From the cell containing the given text, extract its center point as (X, Y) coordinate. 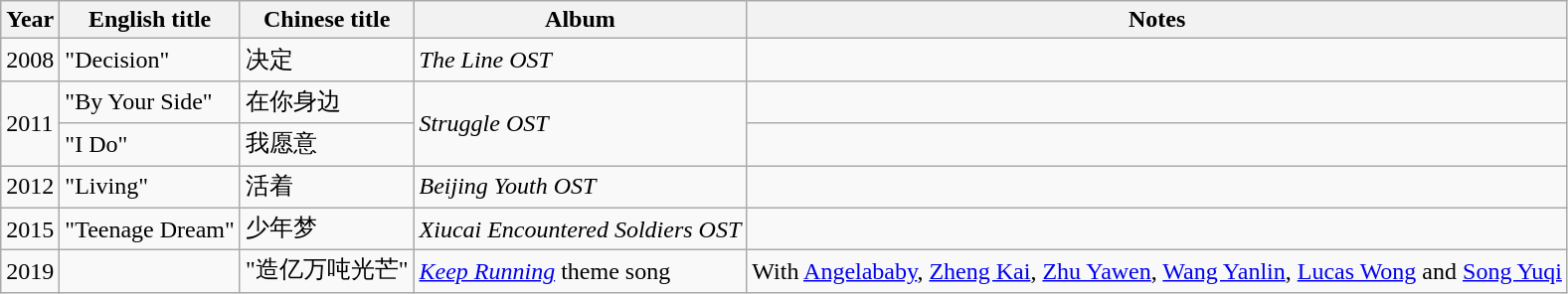
With Angelababy, Zheng Kai, Zhu Yawen, Wang Yanlin, Lucas Wong and Song Yuqi (1157, 272)
活着 (326, 187)
Struggle OST (581, 123)
少年梦 (326, 228)
English title (150, 20)
2008 (30, 60)
在你身边 (326, 101)
"Decision" (150, 60)
Album (581, 20)
决定 (326, 60)
The Line OST (581, 60)
Xiucai Encountered Soldiers OST (581, 228)
"I Do" (150, 145)
Keep Running theme song (581, 272)
Beijing Youth OST (581, 187)
2012 (30, 187)
"Living" (150, 187)
"By Your Side" (150, 101)
Notes (1157, 20)
2019 (30, 272)
"Teenage Dream" (150, 228)
我愿意 (326, 145)
Year (30, 20)
2011 (30, 123)
Chinese title (326, 20)
2015 (30, 228)
"造亿万吨光芒" (326, 272)
